Return [x, y] of the center of cell containing provided text 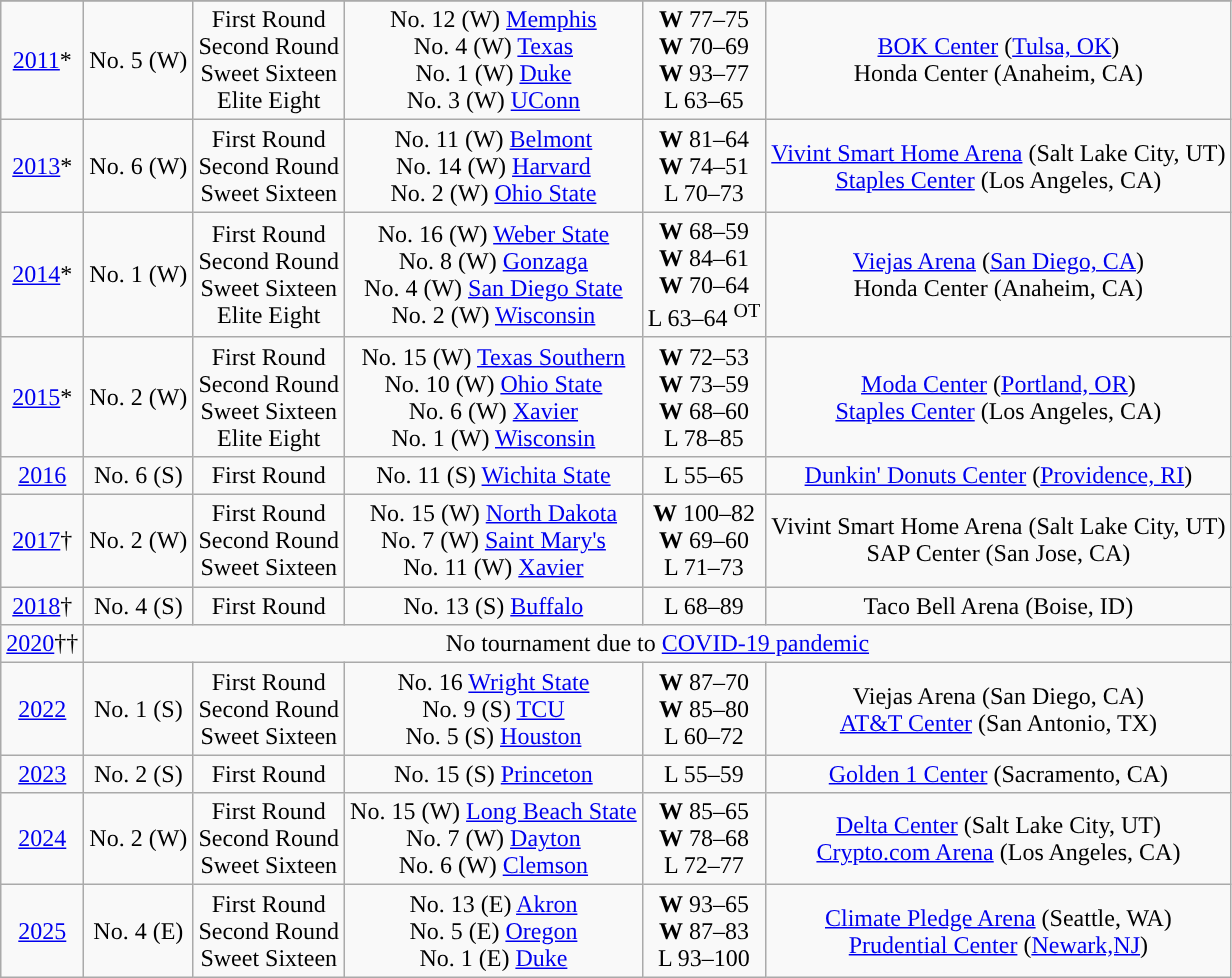
No. 2 (S) [138, 774]
W 100–82W 69–60L 71–73 [704, 541]
W 93–65W 87–83L 93–100 [704, 931]
No. 16 Wright StateNo. 9 (S) TCUNo. 5 (S) Houston [494, 709]
2023 [42, 774]
2013* [42, 166]
No. 4 (S) [138, 606]
L 55–59 [704, 774]
L 55–65 [704, 475]
W 77–75W 70–69W 93–77L 63–65 [704, 60]
Viejas Arena (San Diego, CA) AT&T Center (San Antonio, TX) [998, 709]
No. 11 (S) Wichita State [494, 475]
Taco Bell Arena (Boise, ID) [998, 606]
No. 4 (E) [138, 931]
No. 5 (W) [138, 60]
W 87–70 W 85–80 L 60–72 [704, 709]
Viejas Arena (San Diego, CA) Honda Center (Anaheim, CA) [998, 275]
No. 6 (W) [138, 166]
No. 13 (S) Buffalo [494, 606]
2018† [42, 606]
2011* [42, 60]
2022 [42, 709]
W 85–65 W 78–68 L 72–77 [704, 839]
2025 [42, 931]
Delta Center (Salt Lake City, UT)Crypto.com Arena (Los Angeles, CA) [998, 839]
2015* [42, 396]
No. 6 (S) [138, 475]
No. 11 (W) BelmontNo. 14 (W) HarvardNo. 2 (W) Ohio State [494, 166]
No. 12 (W) MemphisNo. 4 (W) TexasNo. 1 (W) DukeNo. 3 (W) UConn [494, 60]
Vivint Smart Home Arena (Salt Lake City, UT) Staples Center (Los Angeles, CA) [998, 166]
Moda Center (Portland, OR) Staples Center (Los Angeles, CA) [998, 396]
W 72–53W 73–59W 68–60L 78–85 [704, 396]
2014* [42, 275]
2016 [42, 475]
No. 15 (W) Long Beach StateNo. 7 (W) Dayton No. 6 (W) Clemson [494, 839]
Vivint Smart Home Arena (Salt Lake City, UT) SAP Center (San Jose, CA) [998, 541]
Dunkin' Donuts Center (Providence, RI) [998, 475]
No. 15 (S) Princeton [494, 774]
No. 13 (E) AkronNo. 5 (E) OregonNo. 1 (E) Duke [494, 931]
No. 16 (W) Weber StateNo. 8 (W) GonzagaNo. 4 (W) San Diego StateNo. 2 (W) Wisconsin [494, 275]
L 68–89 [704, 606]
No. 1 (W) [138, 275]
No. 1 (S) [138, 709]
2020†† [42, 644]
Climate Pledge Arena (Seattle, WA)Prudential Center (Newark,NJ) [998, 931]
No. 15 (W) North DakotaNo. 7 (W) Saint Mary'sNo. 11 (W) Xavier [494, 541]
No tournament due to COVID-19 pandemic [658, 644]
W 68–59W 84–61W 70–64L 63–64 OT [704, 275]
2017† [42, 541]
Golden 1 Center (Sacramento, CA) [998, 774]
BOK Center (Tulsa, OK) Honda Center (Anaheim, CA) [998, 60]
No. 15 (W) Texas SouthernNo. 10 (W) Ohio StateNo. 6 (W) XavierNo. 1 (W) Wisconsin [494, 396]
2024 [42, 839]
W 81–64W 74–51L 70–73 [704, 166]
